From the cell containing the given text, extract its center point as [x, y] coordinate. 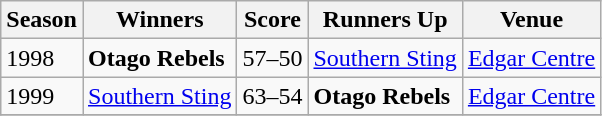
Score [272, 20]
1999 [42, 96]
Venue [531, 20]
63–54 [272, 96]
Winners [159, 20]
Runners Up [385, 20]
Season [42, 20]
1998 [42, 58]
57–50 [272, 58]
